For the text-containing cell, return its midpoint in [x, y] coordinate format. 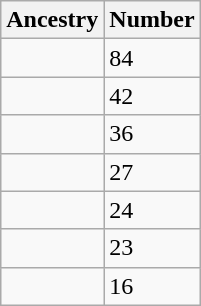
Number [152, 20]
Ancestry [52, 20]
84 [152, 58]
16 [152, 286]
23 [152, 248]
36 [152, 134]
42 [152, 96]
27 [152, 172]
24 [152, 210]
